Output the [X, Y] coordinate of the center of the cell containing the given text.  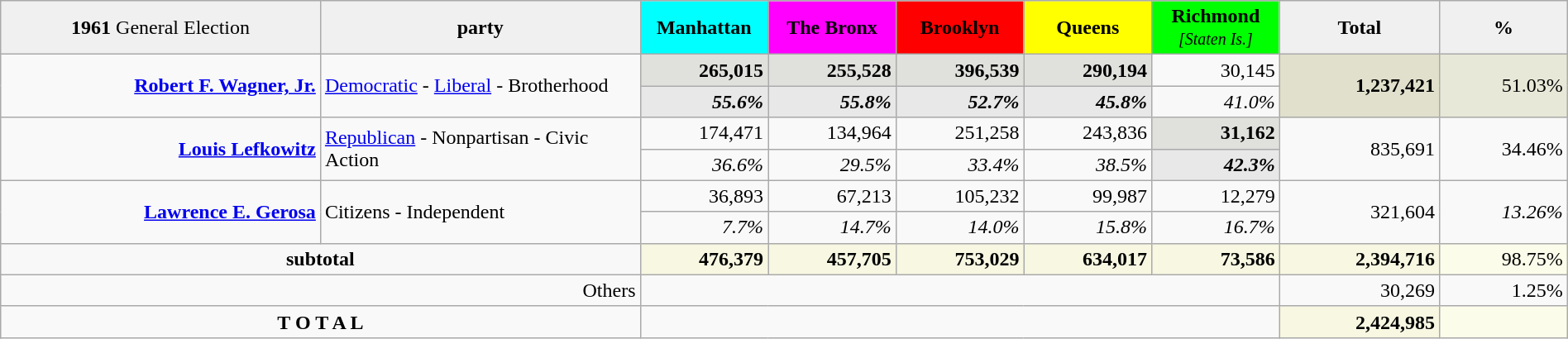
67,213 [832, 196]
42.3% [1216, 165]
52.7% [959, 102]
36,893 [705, 196]
174,471 [705, 133]
The Bronx [832, 28]
73,586 [1216, 259]
7.7% [705, 227]
1961 General Election [160, 28]
45.8% [1088, 102]
Lawrence E. Gerosa [160, 212]
Manhattan [705, 28]
36.6% [705, 165]
105,232 [959, 196]
Brooklyn [959, 28]
Others [321, 290]
29.5% [832, 165]
T O T A L [321, 322]
290,194 [1088, 70]
265,015 [705, 70]
98.75% [1503, 259]
476,379 [705, 259]
634,017 [1088, 259]
2,424,985 [1360, 322]
Democratic - Liberal - Brotherhood [480, 86]
Citizens - Independent [480, 212]
Robert F. Wagner, Jr. [160, 86]
Louis Lefkowitz [160, 149]
14.7% [832, 227]
2,394,716 [1360, 259]
33.4% [959, 165]
255,528 [832, 70]
Republican - Nonpartisan - Civic Action [480, 149]
13.26% [1503, 212]
38.5% [1088, 165]
243,836 [1088, 133]
134,964 [832, 133]
321,604 [1360, 212]
753,029 [959, 259]
% [1503, 28]
51.03% [1503, 86]
Queens [1088, 28]
15.8% [1088, 227]
31,162 [1216, 133]
12,279 [1216, 196]
16.7% [1216, 227]
396,539 [959, 70]
14.0% [959, 227]
1.25% [1503, 290]
99,987 [1088, 196]
457,705 [832, 259]
55.8% [832, 102]
251,258 [959, 133]
41.0% [1216, 102]
55.6% [705, 102]
34.46% [1503, 149]
subtotal [321, 259]
30,145 [1216, 70]
30,269 [1360, 290]
party [480, 28]
835,691 [1360, 149]
1,237,421 [1360, 86]
Total [1360, 28]
Richmond [Staten Is.] [1216, 28]
